Return the [X, Y] coordinate for the center point of the cell that contains the specified text.  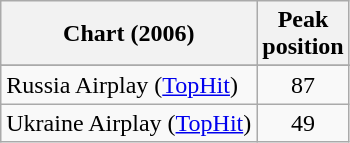
Chart (2006) [129, 34]
Peakposition [303, 34]
87 [303, 85]
49 [303, 123]
Ukraine Airplay (TopHit) [129, 123]
Russia Airplay (TopHit) [129, 85]
